Capture the cell that displays the provided text and extract its [x, y] central coordinate. 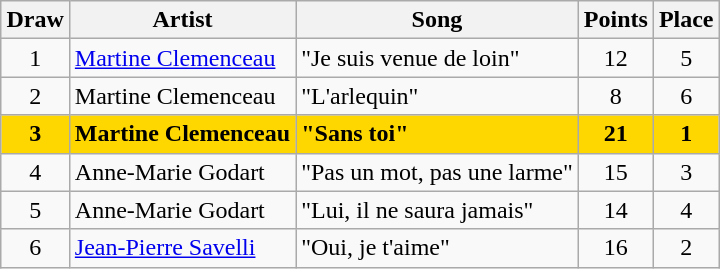
"Oui, je t'aime" [438, 248]
"Sans toi" [438, 134]
15 [616, 172]
16 [616, 248]
Artist [182, 20]
12 [616, 58]
"Pas un mot, pas une larme" [438, 172]
"Je suis venue de loin" [438, 58]
14 [616, 210]
Draw [35, 20]
Jean-Pierre Savelli [182, 248]
Song [438, 20]
Points [616, 20]
21 [616, 134]
Place [686, 20]
"Lui, il ne saura jamais" [438, 210]
"L'arlequin" [438, 96]
8 [616, 96]
